Capture the cell that displays the provided text and extract its [x, y] central coordinate. 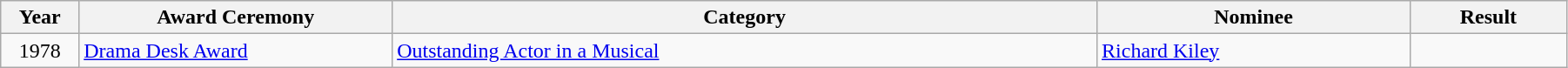
1978 [40, 51]
Richard Kiley [1254, 51]
Award Ceremony [236, 17]
Nominee [1254, 17]
Outstanding Actor in a Musical [745, 51]
Year [40, 17]
Result [1488, 17]
Category [745, 17]
Drama Desk Award [236, 51]
